Capture the cell that displays the provided text and extract its (x, y) central coordinate. 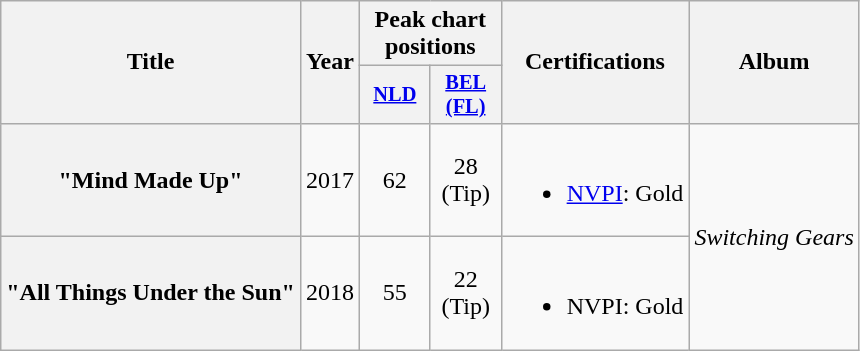
55 (394, 294)
Year (330, 62)
NLD (394, 95)
62 (394, 180)
"All Things Under the Sun" (151, 294)
Switching Gears (774, 236)
2017 (330, 180)
2018 (330, 294)
Certifications (595, 62)
"Mind Made Up" (151, 180)
Title (151, 62)
Album (774, 62)
28 (Tip) (466, 180)
Peak chart positions (430, 34)
BEL (FL) (466, 95)
22 (Tip) (466, 294)
